Pinpoint the cell where the given text exists, returning its (x, y) midpoint coordinate. 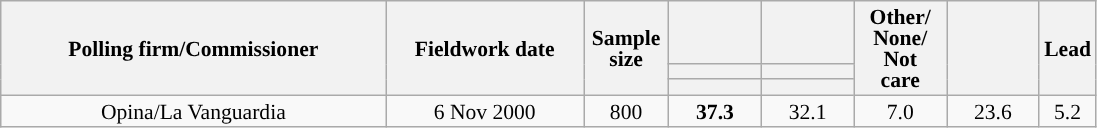
6 Nov 2000 (485, 110)
Polling firm/Commissioner (194, 48)
32.1 (808, 110)
800 (626, 110)
5.2 (1068, 110)
Other/None/Notcare (900, 48)
Sample size (626, 48)
Lead (1068, 48)
23.6 (992, 110)
Fieldwork date (485, 48)
37.3 (716, 110)
Opina/La Vanguardia (194, 110)
7.0 (900, 110)
